Scan for the cell matching the given text and deliver its (x, y) coordinate at center. 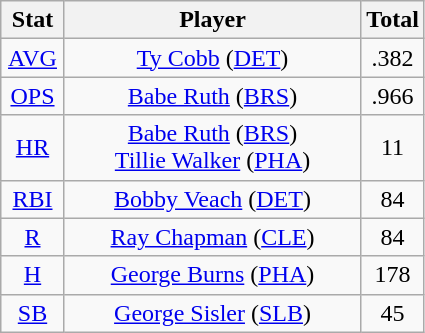
.966 (393, 96)
R (33, 237)
George Burns (PHA) (212, 275)
Babe Ruth (BRS)Tillie Walker (PHA) (212, 148)
Player (212, 20)
RBI (33, 199)
.382 (393, 58)
Ty Cobb (DET) (212, 58)
HR (33, 148)
Babe Ruth (BRS) (212, 96)
Ray Chapman (CLE) (212, 237)
H (33, 275)
SB (33, 313)
George Sisler (SLB) (212, 313)
45 (393, 313)
11 (393, 148)
Stat (33, 20)
AVG (33, 58)
Bobby Veach (DET) (212, 199)
OPS (33, 96)
Total (393, 20)
178 (393, 275)
